Output the (X, Y) coordinate of the center of the cell containing the given text.  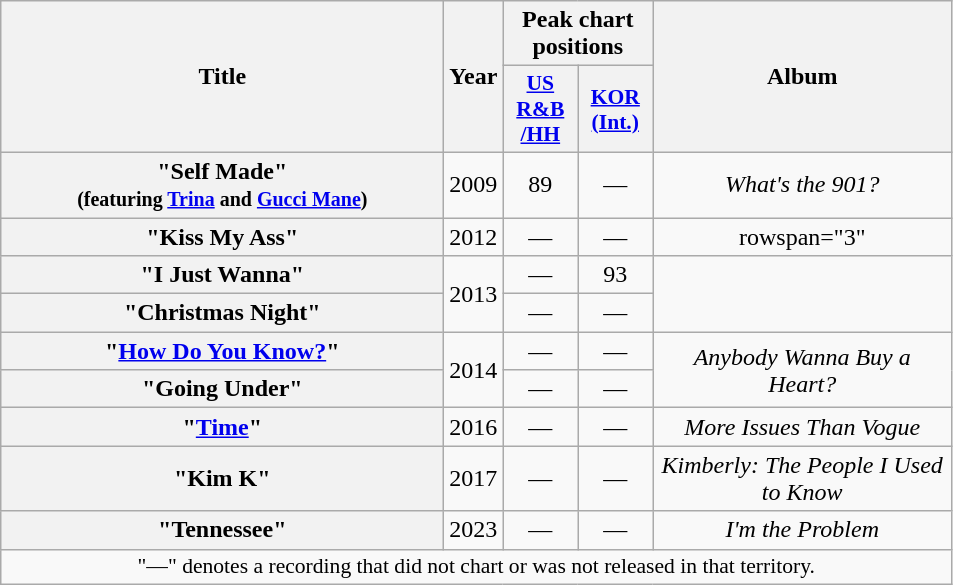
Anybody Wanna Buy a Heart? (802, 370)
"—" denotes a recording that did not chart or was not released in that territory. (476, 567)
2013 (474, 294)
2009 (474, 184)
Album (802, 77)
93 (616, 275)
"Time" (222, 427)
KOR(Int.) (616, 110)
2017 (474, 478)
"I Just Wanna" (222, 275)
2016 (474, 427)
"Christmas Night" (222, 313)
"Kiss My Ass" (222, 237)
Peak chart positions (578, 34)
2023 (474, 530)
"Self Made" (featuring Trina and Gucci Mane) (222, 184)
"How Do You Know?" (222, 351)
I'm the Problem (802, 530)
89 (540, 184)
2012 (474, 237)
"Going Under" (222, 389)
Title (222, 77)
Kimberly: The People I Used to Know (802, 478)
2014 (474, 370)
"Tennessee" (222, 530)
"Kim K" (222, 478)
Year (474, 77)
More Issues Than Vogue (802, 427)
rowspan="3" (802, 237)
What's the 901? (802, 184)
US R&B/HH (540, 110)
